From the cell containing the given text, extract its center point as (X, Y) coordinate. 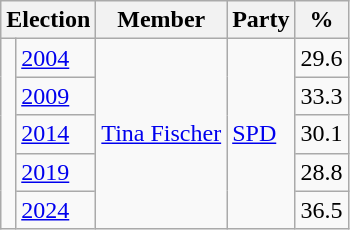
2024 (56, 210)
30.1 (322, 134)
Party (261, 20)
Tina Fischer (162, 134)
Election (48, 20)
36.5 (322, 210)
2014 (56, 134)
33.3 (322, 96)
2019 (56, 172)
28.8 (322, 172)
2009 (56, 96)
% (322, 20)
2004 (56, 58)
SPD (261, 134)
29.6 (322, 58)
Member (162, 20)
